Extract the [x, y] coordinate from the center of the cell holding the provided text.  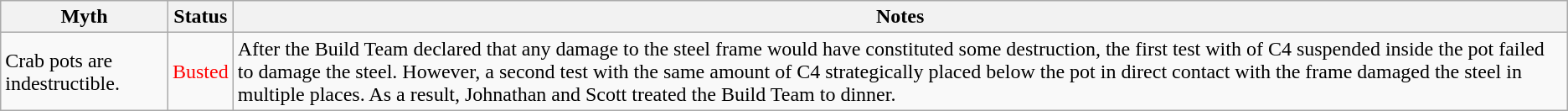
Crab pots are indestructible. [85, 71]
Myth [85, 17]
Notes [900, 17]
Busted [200, 71]
Status [200, 17]
